Determine the [X, Y] coordinate at the center of the cell enclosing the given text.  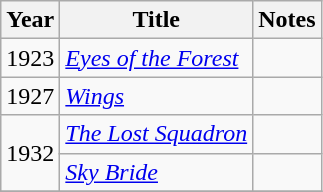
Notes [287, 20]
The Lost Squadron [156, 134]
Title [156, 20]
Year [30, 20]
1923 [30, 58]
1927 [30, 96]
Sky Bride [156, 172]
Eyes of the Forest [156, 58]
Wings [156, 96]
1932 [30, 153]
